From the cell containing the given text, extract its center point as [X, Y] coordinate. 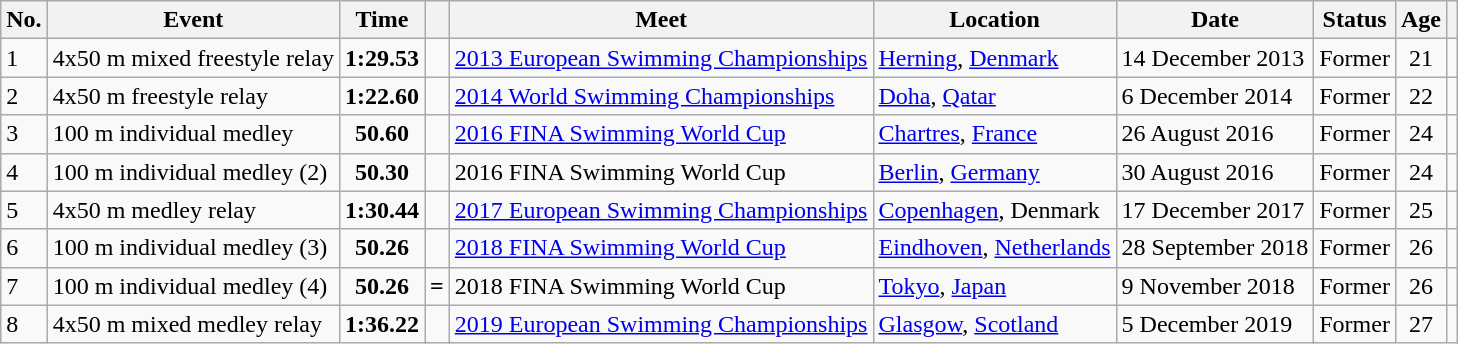
Herning, Denmark [994, 58]
1:29.53 [382, 58]
22 [1420, 96]
Chartres, France [994, 134]
2 [24, 96]
2014 World Swimming Championships [661, 96]
Event [193, 20]
8 [24, 324]
Doha, Qatar [994, 96]
Date [1215, 20]
100 m individual medley [193, 134]
9 November 2018 [1215, 286]
4x50 m mixed medley relay [193, 324]
25 [1420, 210]
1:30.44 [382, 210]
1:36.22 [382, 324]
4x50 m medley relay [193, 210]
17 December 2017 [1215, 210]
1 [24, 58]
4x50 m freestyle relay [193, 96]
6 [24, 248]
4x50 m mixed freestyle relay [193, 58]
Status [1355, 20]
= [438, 286]
1:22.60 [382, 96]
Berlin, Germany [994, 172]
5 [24, 210]
30 August 2016 [1215, 172]
50.30 [382, 172]
27 [1420, 324]
26 August 2016 [1215, 134]
7 [24, 286]
4 [24, 172]
14 December 2013 [1215, 58]
21 [1420, 58]
5 December 2019 [1215, 324]
6 December 2014 [1215, 96]
Copenhagen, Denmark [994, 210]
100 m individual medley (4) [193, 286]
28 September 2018 [1215, 248]
50.60 [382, 134]
3 [24, 134]
No. [24, 20]
Meet [661, 20]
100 m individual medley (2) [193, 172]
Tokyo, Japan [994, 286]
Time [382, 20]
Age [1420, 20]
Glasgow, Scotland [994, 324]
2013 European Swimming Championships [661, 58]
Eindhoven, Netherlands [994, 248]
2019 European Swimming Championships [661, 324]
100 m individual medley (3) [193, 248]
2017 European Swimming Championships [661, 210]
Location [994, 20]
